Scan for the cell matching the given text and deliver its [X, Y] coordinate at center. 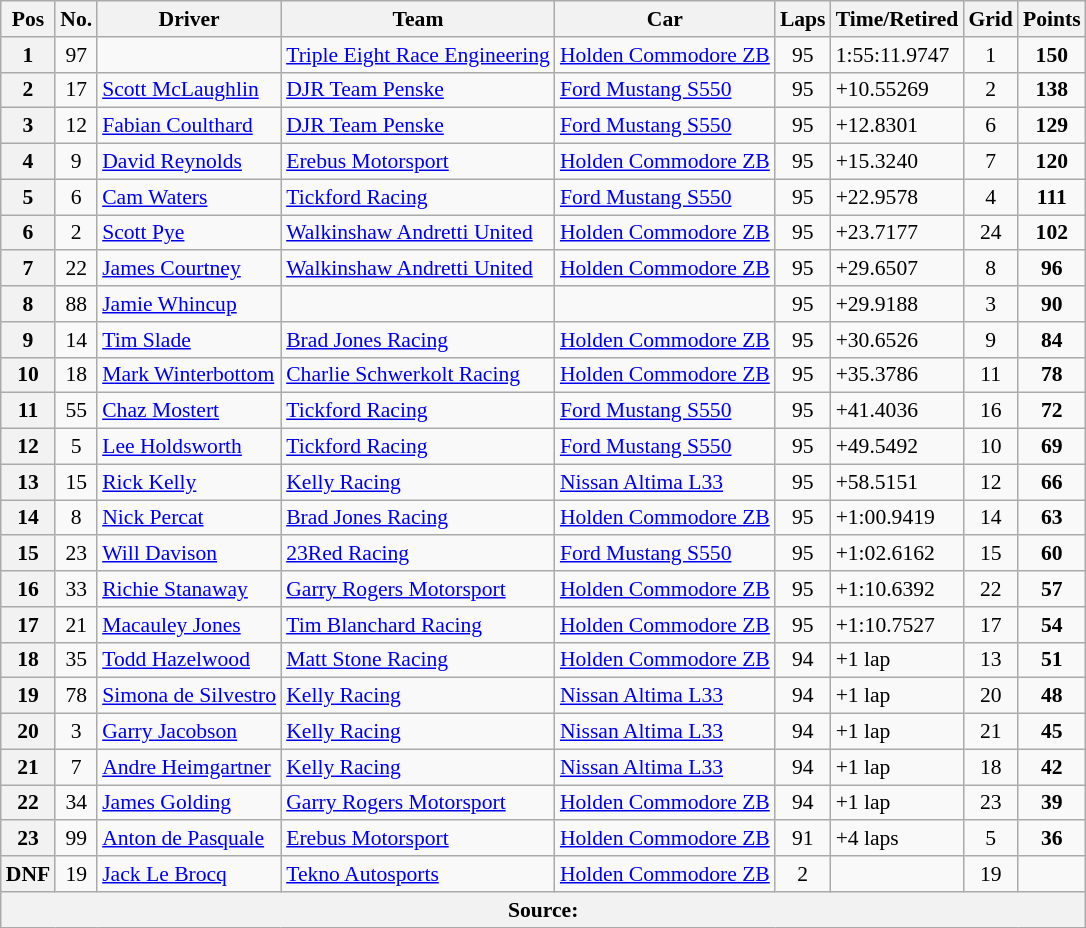
24 [990, 233]
+1:02.6162 [898, 554]
Car [665, 19]
Anton de Pasquale [189, 839]
63 [1052, 518]
96 [1052, 269]
66 [1052, 482]
+15.3240 [898, 162]
Mark Winterbottom [189, 375]
+29.9188 [898, 304]
+30.6526 [898, 340]
Jack Le Brocq [189, 874]
39 [1052, 803]
150 [1052, 55]
51 [1052, 660]
1:55:11.9747 [898, 55]
+23.7177 [898, 233]
60 [1052, 554]
+29.6507 [898, 269]
54 [1052, 625]
DNF [28, 874]
Matt Stone Racing [418, 660]
Points [1052, 19]
Source: [544, 910]
Charlie Schwerkolt Racing [418, 375]
55 [76, 411]
84 [1052, 340]
+49.5492 [898, 447]
Tekno Autosports [418, 874]
+4 laps [898, 839]
+22.9578 [898, 197]
48 [1052, 696]
Richie Stanaway [189, 589]
99 [76, 839]
Tim Blanchard Racing [418, 625]
No. [76, 19]
129 [1052, 126]
97 [76, 55]
Andre Heimgartner [189, 767]
Team [418, 19]
Nick Percat [189, 518]
Grid [990, 19]
+1:00.9419 [898, 518]
Time/Retired [898, 19]
+41.4036 [898, 411]
Cam Waters [189, 197]
88 [76, 304]
Simona de Silvestro [189, 696]
23Red Racing [418, 554]
Todd Hazelwood [189, 660]
+1:10.6392 [898, 589]
36 [1052, 839]
Pos [28, 19]
120 [1052, 162]
138 [1052, 90]
Jamie Whincup [189, 304]
Fabian Coulthard [189, 126]
Garry Jacobson [189, 732]
69 [1052, 447]
+12.8301 [898, 126]
34 [76, 803]
91 [803, 839]
David Reynolds [189, 162]
Macauley Jones [189, 625]
+10.55269 [898, 90]
33 [76, 589]
Triple Eight Race Engineering [418, 55]
Chaz Mostert [189, 411]
+58.5151 [898, 482]
102 [1052, 233]
Rick Kelly [189, 482]
45 [1052, 732]
72 [1052, 411]
James Golding [189, 803]
Lee Holdsworth [189, 447]
+35.3786 [898, 375]
Driver [189, 19]
Will Davison [189, 554]
111 [1052, 197]
42 [1052, 767]
Scott McLaughlin [189, 90]
James Courtney [189, 269]
Tim Slade [189, 340]
35 [76, 660]
Laps [803, 19]
57 [1052, 589]
90 [1052, 304]
Scott Pye [189, 233]
+1:10.7527 [898, 625]
